Identify which cell holds the provided text, then report its [x, y] central coordinate. 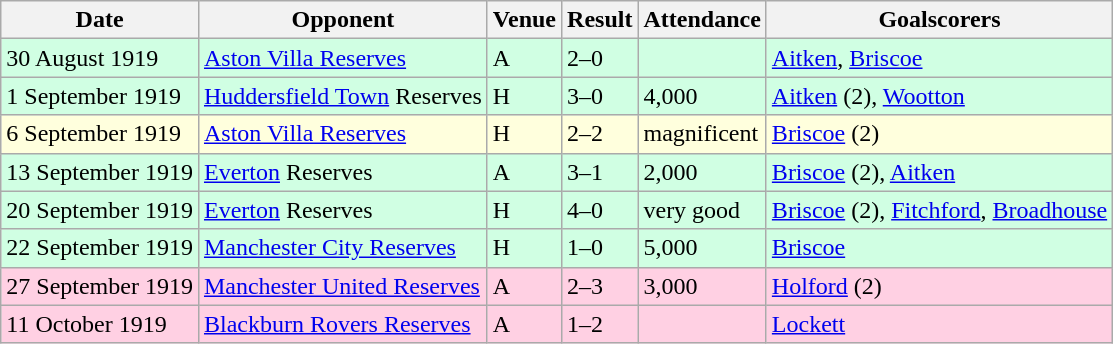
2–2 [600, 134]
very good [702, 210]
5,000 [702, 248]
Manchester United Reserves [342, 286]
Attendance [702, 20]
6 September 1919 [100, 134]
1 September 1919 [100, 96]
3–1 [600, 172]
Aitken (2), Wootton [939, 96]
Holford (2) [939, 286]
20 September 1919 [100, 210]
Date [100, 20]
Briscoe (2) [939, 134]
3–0 [600, 96]
22 September 1919 [100, 248]
Goalscorers [939, 20]
4–0 [600, 210]
2–0 [600, 58]
Aitken, Briscoe [939, 58]
11 October 1919 [100, 324]
1–2 [600, 324]
2–3 [600, 286]
27 September 1919 [100, 286]
Blackburn Rovers Reserves [342, 324]
Venue [524, 20]
Huddersfield Town Reserves [342, 96]
1–0 [600, 248]
13 September 1919 [100, 172]
2,000 [702, 172]
Briscoe (2), Aitken [939, 172]
Briscoe [939, 248]
3,000 [702, 286]
30 August 1919 [100, 58]
Manchester City Reserves [342, 248]
Lockett [939, 324]
magnificent [702, 134]
Opponent [342, 20]
Result [600, 20]
Briscoe (2), Fitchford, Broadhouse [939, 210]
4,000 [702, 96]
